Pinpoint the cell where the given text exists, returning its [x, y] midpoint coordinate. 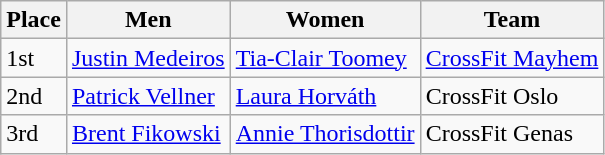
Team [512, 20]
CrossFit Oslo [512, 96]
Brent Fikowski [148, 134]
2nd [34, 96]
CrossFit Mayhem [512, 58]
Patrick Vellner [148, 96]
Tia-Clair Toomey [325, 58]
Annie Thorisdottir [325, 134]
Justin Medeiros [148, 58]
Women [325, 20]
Men [148, 20]
1st [34, 58]
Place [34, 20]
Laura Horváth [325, 96]
CrossFit Genas [512, 134]
3rd [34, 134]
